Search for the cell housing the specified text and yield its (X, Y) center coordinate. 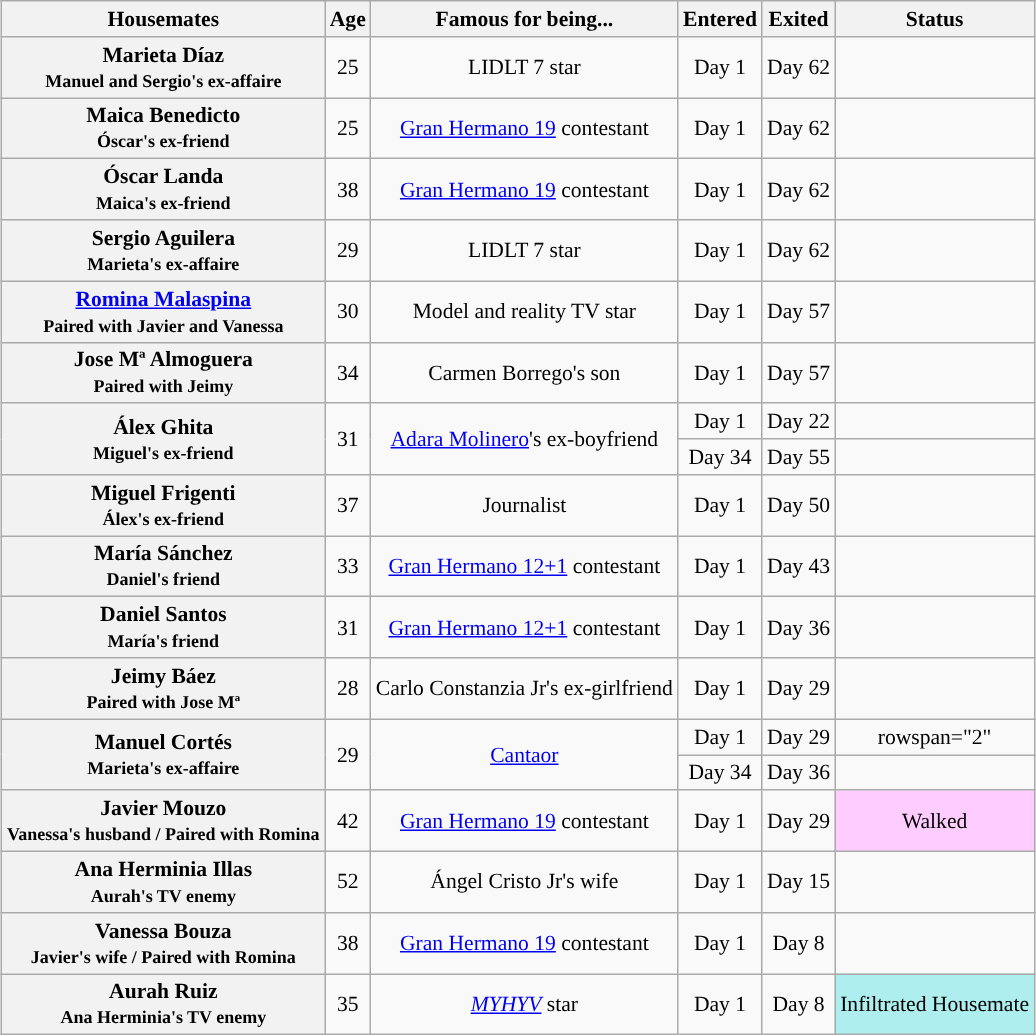
María SánchezDaniel's friend (164, 566)
Óscar LandaMaica's ex-friend (164, 190)
Walked (934, 820)
Day 55 (798, 457)
33 (348, 566)
Aurah RuizAna Herminia's TV enemy (164, 1004)
Sergio AguileraMarieta's ex-affaire (164, 250)
Jose Mª AlmogueraPaired with Jeimy (164, 372)
Day 15 (798, 882)
Jeimy BáezPaired with Jose Mª (164, 688)
Daniel SantosMaría's friend (164, 628)
Manuel CortésMarieta's ex-affaire (164, 754)
Model and reality TV star (524, 312)
Housemates (164, 19)
MYHYV star (524, 1004)
Entered (720, 19)
Carmen Borrego's son (524, 372)
Exited (798, 19)
Day 43 (798, 566)
34 (348, 372)
Álex GhitaMiguel's ex-friend (164, 438)
42 (348, 820)
Vanessa BouzaJavier's wife / Paired with Romina (164, 942)
28 (348, 688)
rowspan="2" (934, 737)
35 (348, 1004)
Maica BenedictoÓscar's ex-friend (164, 128)
Marieta DíazManuel and Sergio's ex-affaire (164, 66)
Javier MouzoVanessa's husband / Paired with Romina (164, 820)
30 (348, 312)
Day 22 (798, 421)
52 (348, 882)
Miguel FrigentiÁlex's ex-friend (164, 504)
Carlo Constanzia Jr's ex-girlfriend (524, 688)
Romina MalaspinaPaired with Javier and Vanessa (164, 312)
37 (348, 504)
Ángel Cristo Jr's wife (524, 882)
Famous for being... (524, 19)
Day 50 (798, 504)
Age (348, 19)
Cantaor (524, 754)
Ana Herminia IllasAurah's TV enemy (164, 882)
Status (934, 19)
Infiltrated Housemate (934, 1004)
Journalist (524, 504)
Adara Molinero's ex-boyfriend (524, 438)
